Return [x, y] of the center of cell containing provided text 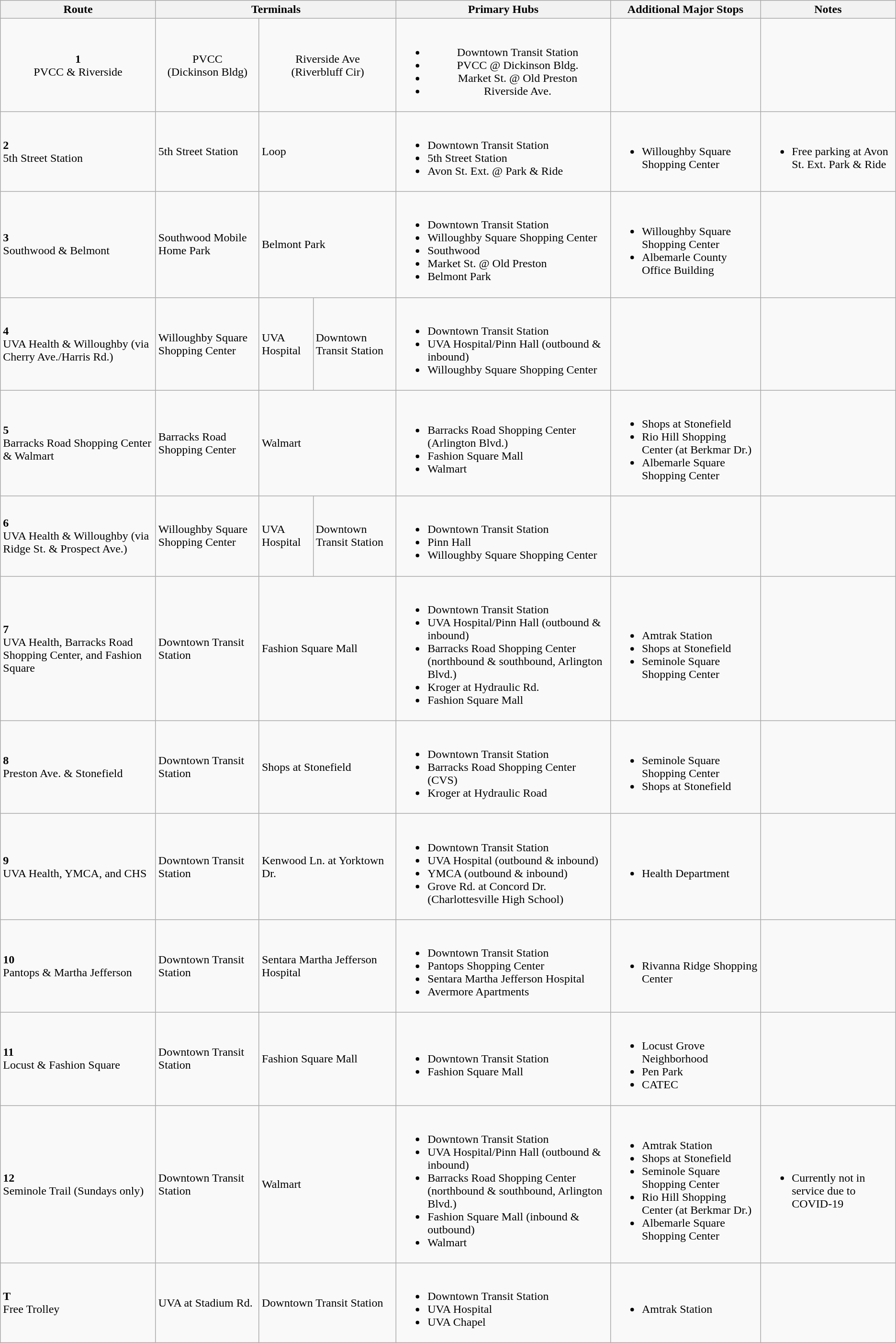
Downtown Transit StationUVA Hospital (outbound & inbound)YMCA (outbound & inbound)Grove Rd. at Concord Dr. (Charlottesville High School) [504, 867]
Terminals [276, 10]
7UVA Health, Barracks Road Shopping Center, and Fashion Square [78, 648]
Downtown Transit StationPantops Shopping CenterSentara Martha Jefferson HospitalAvermore Apartments [504, 966]
Locust Grove NeighborhoodPen ParkCATEC [685, 1059]
Southwood Mobile Home Park [207, 244]
Health Department [685, 867]
Downtown Transit StationUVA Hospital/Pinn Hall (outbound & inbound)Willoughby Square Shopping Center [504, 344]
8Preston Ave. & Stonefield [78, 767]
Additional Major Stops [685, 10]
3Southwood & Belmont [78, 244]
Downtown Transit Station5th Street StationAvon St. Ext. @ Park & Ride [504, 151]
Shops at StonefieldRio Hill Shopping Center (at Berkmar Dr.)Albemarle Square Shopping Center [685, 443]
Amtrak StationShops at StonefieldSeminole Square Shopping Center [685, 648]
5Barracks Road Shopping Center & Walmart [78, 443]
Downtown Transit StationPinn HallWilloughby Square Shopping Center [504, 536]
9UVA Health, YMCA, and CHS [78, 867]
25th Street Station [78, 151]
1PVCC & Riverside [78, 65]
Downtown Transit StationWilloughby Square Shopping CenterSouthwoodMarket St. @ Old PrestonBelmont Park [504, 244]
11Locust & Fashion Square [78, 1059]
Seminole Square Shopping CenterShops at Stonefield [685, 767]
Willoughby Square Shopping CenterAlbemarle County Office Building [685, 244]
Route [78, 10]
TFree Trolley [78, 1303]
PVCC(Dickinson Bldg) [207, 65]
Free parking at Avon St. Ext. Park & Ride [828, 151]
Rivanna Ridge Shopping Center [685, 966]
Downtown Transit StationFashion Square Mall [504, 1059]
Sentara Martha Jefferson Hospital [327, 966]
6UVA Health & Willoughby (via Ridge St. & Prospect Ave.) [78, 536]
Amtrak StationShops at StonefieldSeminole Square Shopping CenterRio Hill Shopping Center (at Berkmar Dr.)Albemarle Square Shopping Center [685, 1184]
5th Street Station [207, 151]
Downtown Transit StationPVCC @ Dickinson Bldg.Market St. @ Old PrestonRiverside Ave. [504, 65]
Currently not in service due to COVID-19 [828, 1184]
Barracks Road Shopping Center (Arlington Blvd.)Fashion Square MallWalmart [504, 443]
Downtown Transit StationUVA HospitalUVA Chapel [504, 1303]
Belmont Park [327, 244]
Kenwood Ln. at Yorktown Dr. [327, 867]
4UVA Health & Willoughby (via Cherry Ave./Harris Rd.) [78, 344]
Downtown Transit StationBarracks Road Shopping Center (CVS)Kroger at Hydraulic Road [504, 767]
12Seminole Trail (Sundays only) [78, 1184]
Riverside Ave(Riverbluff Cir) [327, 65]
10Pantops & Martha Jefferson [78, 966]
Barracks Road Shopping Center [207, 443]
Primary Hubs [504, 10]
Shops at Stonefield [327, 767]
Notes [828, 10]
Amtrak Station [685, 1303]
UVA at Stadium Rd. [207, 1303]
Loop [327, 151]
